For the text-containing cell, return its midpoint in (x, y) coordinate format. 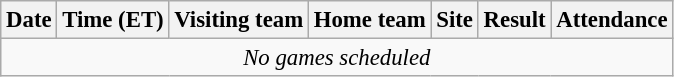
Time (ET) (113, 20)
Result (514, 20)
Date (29, 20)
Site (454, 20)
Home team (370, 20)
Attendance (612, 20)
No games scheduled (337, 58)
Visiting team (238, 20)
